Determine the (x, y) coordinate at the center of the cell enclosing the given text.  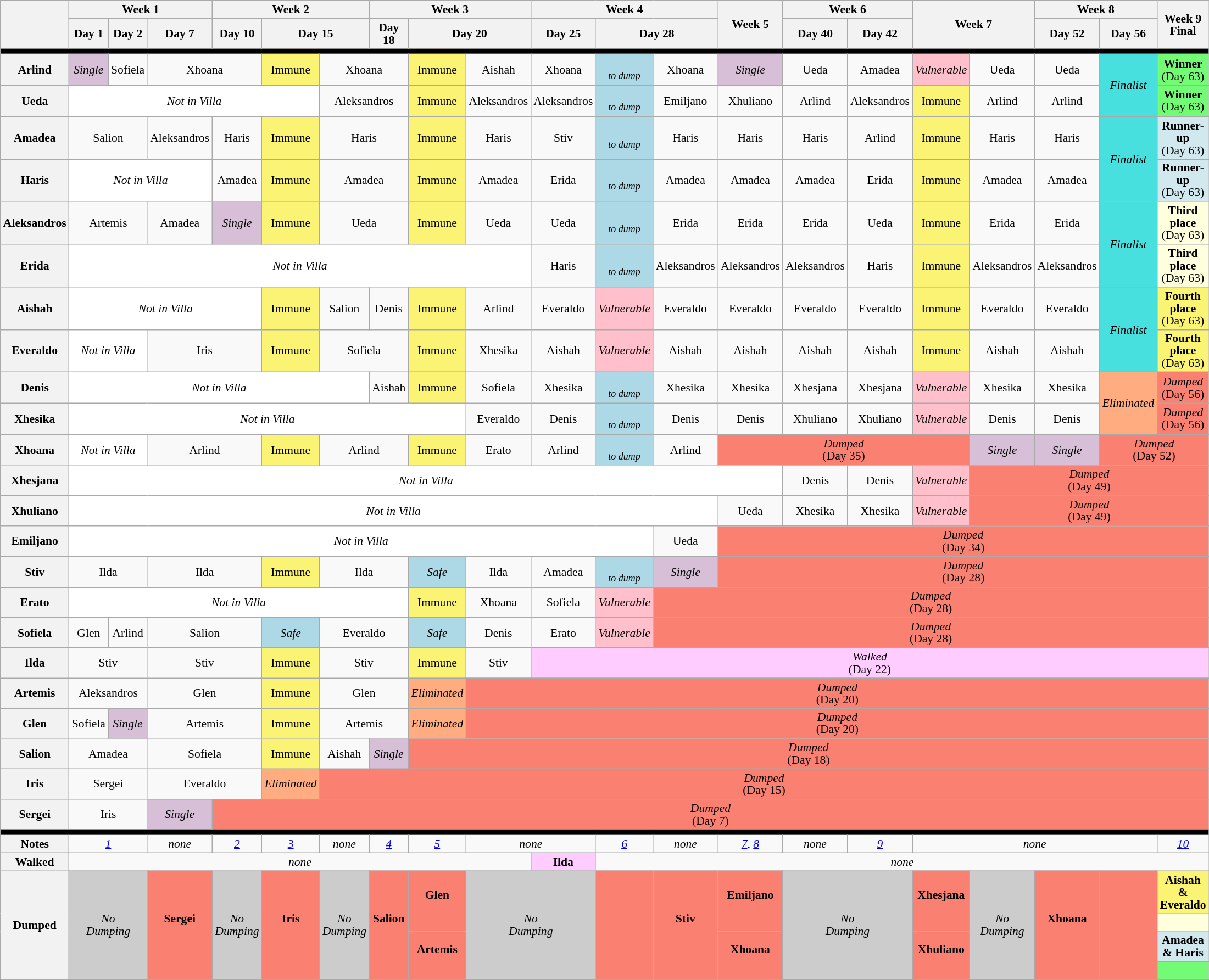
Notes (35, 844)
6 (624, 844)
Dumped(Day 15) (765, 784)
Dumped(Day 34) (963, 541)
Week 2 (291, 10)
Week 1 (141, 10)
Dumped(Day 35) (844, 450)
Week 5 (750, 25)
10 (1183, 844)
Week 7 (973, 25)
Day 40 (815, 34)
Day 10 (237, 34)
Aishah & Everaldo (1183, 892)
Day 52 (1067, 34)
Amadea & Haris (1183, 947)
1 (109, 844)
Day 20 (469, 34)
Day 18 (389, 34)
Day 15 (315, 34)
Dumped(Day 18) (809, 754)
Week 4 (624, 10)
7, 8 (750, 844)
Day 28 (656, 34)
Walked (35, 862)
Week 8 (1096, 10)
Day 2 (127, 34)
5 (437, 844)
2 (237, 844)
Day 56 (1128, 34)
Week 9Final (1183, 25)
Walked(Day 22) (870, 663)
4 (389, 844)
Day 7 (180, 34)
9 (880, 844)
Day 1 (89, 34)
3 (291, 844)
Week 3 (450, 10)
Dumped(Day 52) (1155, 450)
Day 42 (880, 34)
Day 25 (563, 34)
Dumped (35, 925)
Dumped(Day 7) (710, 815)
Week 6 (848, 10)
